Identify which cell holds the provided text, then report its [x, y] central coordinate. 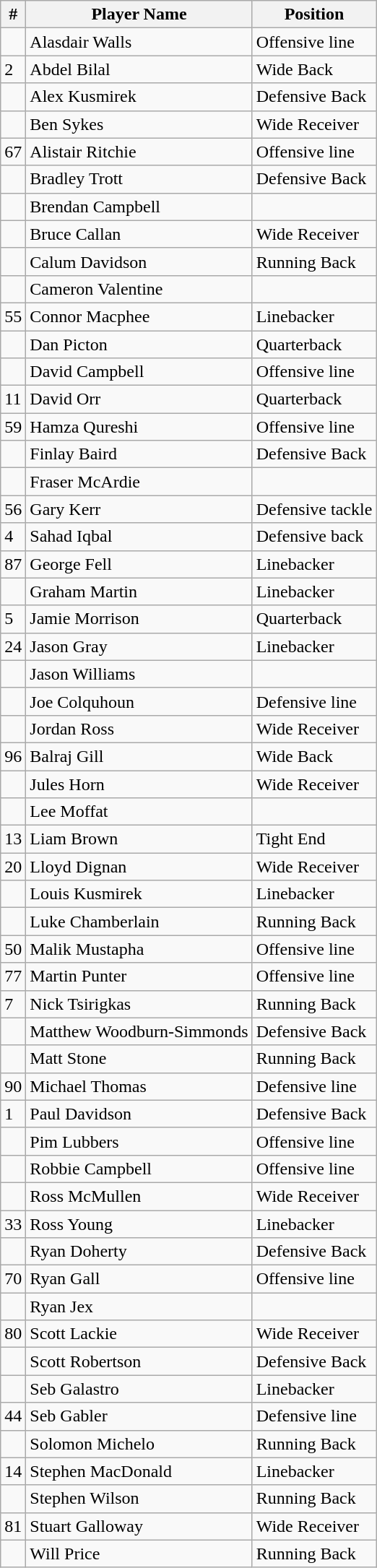
Scott Lackie [139, 1334]
87 [13, 564]
Alex Kusmirek [139, 97]
Alistair Ritchie [139, 152]
55 [13, 316]
33 [13, 1224]
81 [13, 1526]
Robbie Campbell [139, 1169]
Scott Robertson [139, 1361]
11 [13, 399]
20 [13, 867]
Michael Thomas [139, 1086]
Connor Macphee [139, 316]
Lloyd Dignan [139, 867]
70 [13, 1279]
Ross Young [139, 1224]
Jason Williams [139, 674]
Jordan Ross [139, 729]
Jamie Morrison [139, 619]
Brendan Campbell [139, 207]
24 [13, 646]
Alasdair Walls [139, 42]
1 [13, 1114]
Fraser McArdie [139, 482]
7 [13, 1004]
Defensive back [314, 537]
Abdel Bilal [139, 69]
2 [13, 69]
Liam Brown [139, 839]
Jason Gray [139, 646]
Will Price [139, 1554]
Tight End [314, 839]
4 [13, 537]
80 [13, 1334]
Matt Stone [139, 1059]
Sahad Iqbal [139, 537]
David Campbell [139, 372]
Solomon Michelo [139, 1444]
Ryan Doherty [139, 1252]
Nick Tsirigkas [139, 1004]
Malik Mustapha [139, 949]
Calum Davidson [139, 261]
Paul Davidson [139, 1114]
Player Name [139, 14]
David Orr [139, 399]
Balraj Gill [139, 756]
90 [13, 1086]
5 [13, 619]
77 [13, 976]
96 [13, 756]
Jules Horn [139, 784]
Lee Moffat [139, 812]
14 [13, 1471]
67 [13, 152]
Ryan Gall [139, 1279]
Position [314, 14]
Stephen Wilson [139, 1499]
44 [13, 1416]
Ryan Jex [139, 1307]
Martin Punter [139, 976]
Stephen MacDonald [139, 1471]
Seb Galastro [139, 1389]
Stuart Galloway [139, 1526]
Bradley Trott [139, 179]
59 [13, 427]
13 [13, 839]
Cameron Valentine [139, 289]
Matthew Woodburn-Simmonds [139, 1031]
Hamza Qureshi [139, 427]
Seb Gabler [139, 1416]
Graham Martin [139, 592]
56 [13, 509]
Dan Picton [139, 345]
Pim Lubbers [139, 1141]
Defensive tackle [314, 509]
Bruce Callan [139, 234]
Ben Sykes [139, 124]
Joe Colquhoun [139, 701]
Louis Kusmirek [139, 894]
# [13, 14]
Gary Kerr [139, 509]
Finlay Baird [139, 454]
Luke Chamberlain [139, 922]
Ross McMullen [139, 1196]
George Fell [139, 564]
50 [13, 949]
